From the cell containing the given text, extract its center point as (x, y) coordinate. 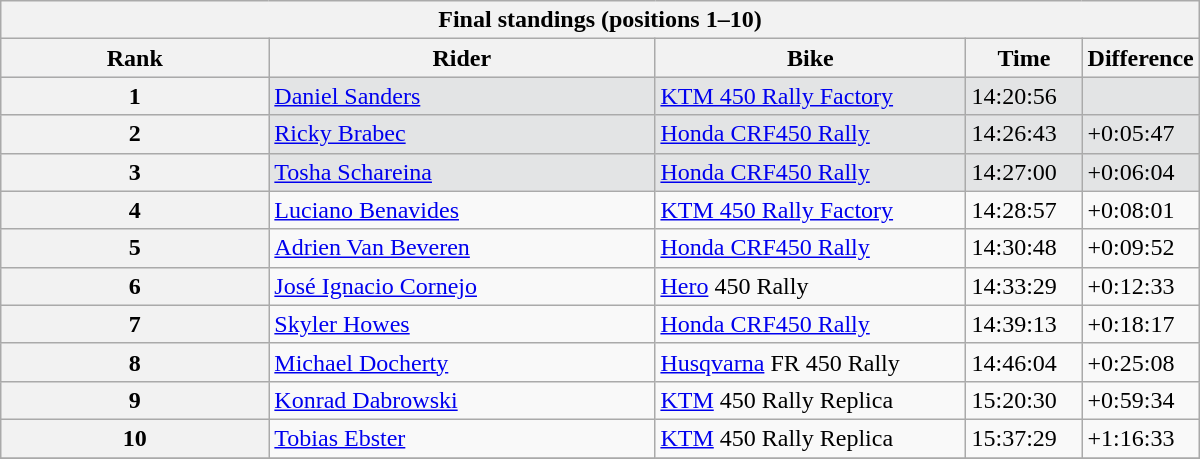
Luciano Benavides (462, 210)
+0:08:01 (1140, 210)
2 (135, 134)
9 (135, 400)
Final standings (positions 1–10) (600, 20)
Adrien Van Beveren (462, 248)
Ricky Brabec (462, 134)
Michael Docherty (462, 362)
Husqvarna FR 450 Rally (810, 362)
1 (135, 96)
+0:05:47 (1140, 134)
Rider (462, 58)
15:20:30 (1024, 400)
Tobias Ebster (462, 438)
+0:09:52 (1140, 248)
14:46:04 (1024, 362)
Difference (1140, 58)
+0:25:08 (1140, 362)
Hero 450 Rally (810, 286)
3 (135, 172)
+1:16:33 (1140, 438)
14:39:13 (1024, 324)
8 (135, 362)
Bike (810, 58)
5 (135, 248)
10 (135, 438)
14:26:43 (1024, 134)
15:37:29 (1024, 438)
José Ignacio Cornejo (462, 286)
14:27:00 (1024, 172)
+0:12:33 (1140, 286)
+0:06:04 (1140, 172)
Daniel Sanders (462, 96)
14:30:48 (1024, 248)
Tosha Schareina (462, 172)
+0:59:34 (1140, 400)
+0:18:17 (1140, 324)
Skyler Howes (462, 324)
6 (135, 286)
14:20:56 (1024, 96)
7 (135, 324)
Rank (135, 58)
14:28:57 (1024, 210)
4 (135, 210)
14:33:29 (1024, 286)
Time (1024, 58)
Konrad Dabrowski (462, 400)
